Locate the cell with the specified text and output its [X, Y] center coordinate. 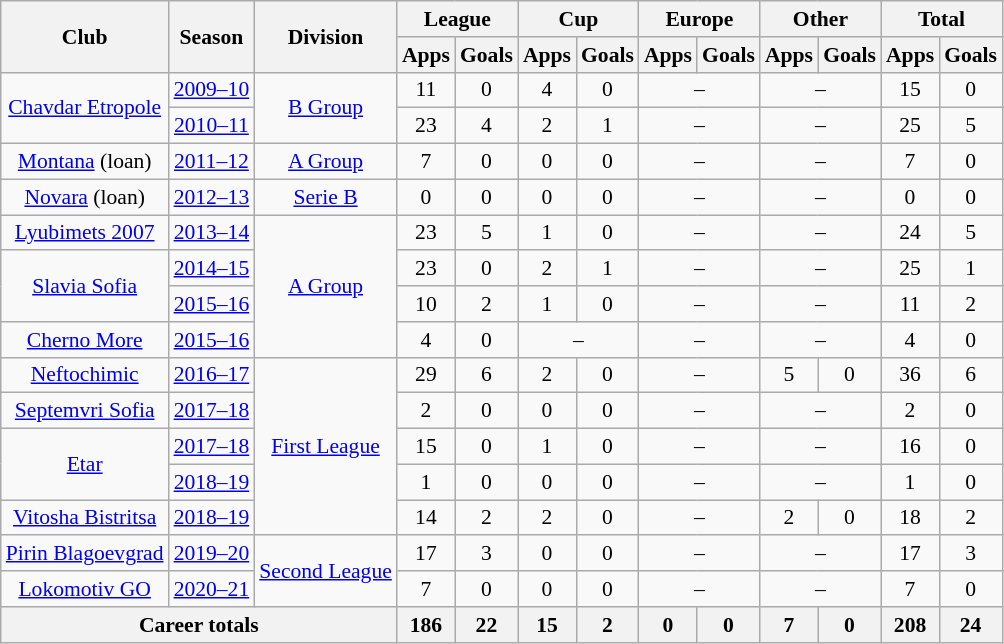
2020–21 [212, 589]
Pirin Blagoevgrad [85, 554]
Novara (loan) [85, 197]
Vitosha Bistritsa [85, 518]
Serie B [326, 197]
186 [426, 625]
2011–12 [212, 162]
22 [486, 625]
Europe [700, 19]
2019–20 [212, 554]
Montana (loan) [85, 162]
208 [910, 625]
Career totals [199, 625]
Etar [85, 464]
2010–11 [212, 126]
2016–17 [212, 375]
2012–13 [212, 197]
First League [326, 446]
Chavdar Etropole [85, 108]
10 [426, 304]
Neftochimic [85, 375]
Lyubimets 2007 [85, 233]
Club [85, 36]
Lokomotiv GO [85, 589]
16 [910, 447]
29 [426, 375]
B Group [326, 108]
Cup [578, 19]
2014–15 [212, 269]
Cherno More [85, 340]
Other [820, 19]
Septemvri Sofia [85, 411]
2013–14 [212, 233]
Total [942, 19]
36 [910, 375]
Division [326, 36]
2009–10 [212, 90]
Slavia Sofia [85, 286]
18 [910, 518]
League [458, 19]
Second League [326, 572]
14 [426, 518]
Season [212, 36]
